Identify which cell holds the provided text, then report its [x, y] central coordinate. 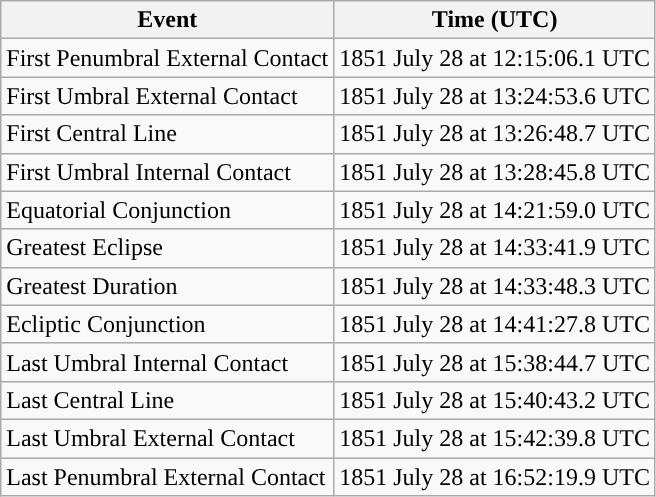
1851 July 28 at 15:42:39.8 UTC [495, 438]
1851 July 28 at 16:52:19.9 UTC [495, 477]
Last Umbral Internal Contact [168, 362]
1851 July 28 at 13:26:48.7 UTC [495, 134]
Greatest Duration [168, 286]
1851 July 28 at 12:15:06.1 UTC [495, 58]
Last Umbral External Contact [168, 438]
1851 July 28 at 15:38:44.7 UTC [495, 362]
Greatest Eclipse [168, 248]
Event [168, 20]
Equatorial Conjunction [168, 210]
1851 July 28 at 14:33:41.9 UTC [495, 248]
Last Central Line [168, 400]
First Umbral External Contact [168, 96]
Ecliptic Conjunction [168, 324]
1851 July 28 at 14:41:27.8 UTC [495, 324]
1851 July 28 at 14:33:48.3 UTC [495, 286]
1851 July 28 at 13:24:53.6 UTC [495, 96]
First Central Line [168, 134]
1851 July 28 at 14:21:59.0 UTC [495, 210]
First Penumbral External Contact [168, 58]
Time (UTC) [495, 20]
Last Penumbral External Contact [168, 477]
1851 July 28 at 13:28:45.8 UTC [495, 172]
1851 July 28 at 15:40:43.2 UTC [495, 400]
First Umbral Internal Contact [168, 172]
